Find where the given text appears and provide that cell's center as (X, Y) coordinate. 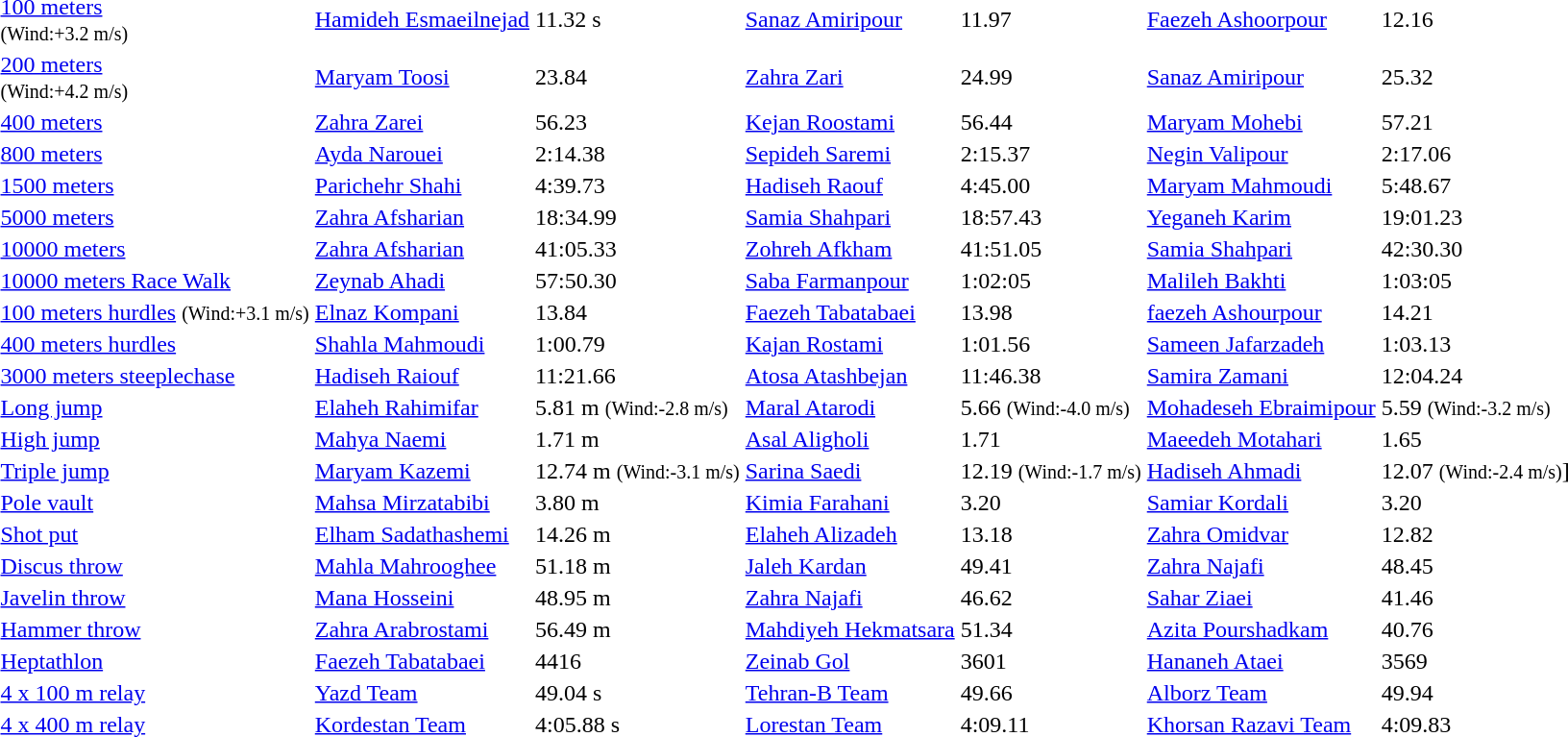
Maral Atarodi (849, 407)
49.04 s (638, 693)
Tehran-B Team (849, 693)
Mahya Naemi (422, 439)
23.84 (638, 77)
4416 (638, 661)
41:05.33 (638, 249)
Sameen Jafarzadeh (1261, 344)
3.20 (1051, 503)
Hadiseh Raouf (849, 185)
Asal Aligholi (849, 439)
4:39.73 (638, 185)
Elaheh Rahimifar (422, 407)
Maryam Mahmoudi (1261, 185)
Maryam Mohebi (1261, 122)
51.18 m (638, 566)
Samiar Kordali (1261, 503)
46.62 (1051, 598)
Kajan Rostami (849, 344)
Alborz Team (1261, 693)
Zeinab Gol (849, 661)
Samira Zamani (1261, 376)
24.99 (1051, 77)
51.34 (1051, 629)
Zahra Arabrostami (422, 629)
Maryam Kazemi (422, 471)
13.98 (1051, 312)
Zeynab Ahadi (422, 281)
Atosa Atashbejan (849, 376)
56.23 (638, 122)
3601 (1051, 661)
Hadiseh Ahmadi (1261, 471)
49.41 (1051, 566)
Negin Valipour (1261, 154)
Maryam Toosi (422, 77)
Zahra Zarei (422, 122)
Mahla Mahrooghee (422, 566)
Zahra Omidvar (1261, 534)
Elaheh Alizadeh (849, 534)
Mahsa Mirzatabibi (422, 503)
Kimia Farahani (849, 503)
14.26 m (638, 534)
faezeh Ashourpour (1261, 312)
12.19 (Wind:-1.7 m/s) (1051, 471)
Jaleh Kardan (849, 566)
Parichehr Shahi (422, 185)
Azita Pourshadkam (1261, 629)
Hadiseh Raiouf (422, 376)
Mohadeseh Ebraimipour (1261, 407)
Sepideh Saremi (849, 154)
3.80 m (638, 503)
1:00.79 (638, 344)
Hananeh Ataei (1261, 661)
Shahla Mahmoudi (422, 344)
Sanaz Amiripour (1261, 77)
Maeedeh Motahari (1261, 439)
5.66 (Wind:-4.0 m/s) (1051, 407)
18:57.43 (1051, 217)
41:51.05 (1051, 249)
13.84 (638, 312)
Saba Farmanpour (849, 281)
11:21.66 (638, 376)
Sahar Ziaei (1261, 598)
18:34.99 (638, 217)
Ayda Narouei (422, 154)
Yeganeh Karim (1261, 217)
2:15.37 (1051, 154)
Zohreh Afkham (849, 249)
Sarina Saedi (849, 471)
1:01.56 (1051, 344)
48.95 m (638, 598)
57:50.30 (638, 281)
4:45.00 (1051, 185)
1:02:05 (1051, 281)
1.71 m (638, 439)
Mana Hosseini (422, 598)
56.49 m (638, 629)
Elnaz Kompani (422, 312)
1.71 (1051, 439)
5.81 m (Wind:-2.8 m/s) (638, 407)
Zahra Zari (849, 77)
Yazd Team (422, 693)
49.66 (1051, 693)
12.74 m (Wind:-3.1 m/s) (638, 471)
13.18 (1051, 534)
Kejan Roostami (849, 122)
2:14.38 (638, 154)
11:46.38 (1051, 376)
Elham Sadathashemi (422, 534)
Malileh Bakhti (1261, 281)
Mahdiyeh Hekmatsara (849, 629)
56.44 (1051, 122)
